Return [x, y] of the center of cell containing provided text 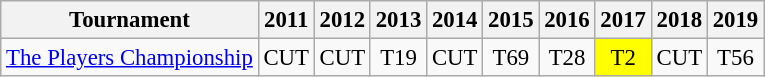
T19 [398, 58]
2016 [567, 20]
T69 [511, 58]
2012 [342, 20]
T28 [567, 58]
2015 [511, 20]
2017 [623, 20]
2011 [286, 20]
2018 [679, 20]
T2 [623, 58]
2019 [735, 20]
2013 [398, 20]
T56 [735, 58]
2014 [455, 20]
Tournament [130, 20]
The Players Championship [130, 58]
